Capture the cell that displays the provided text and extract its [x, y] central coordinate. 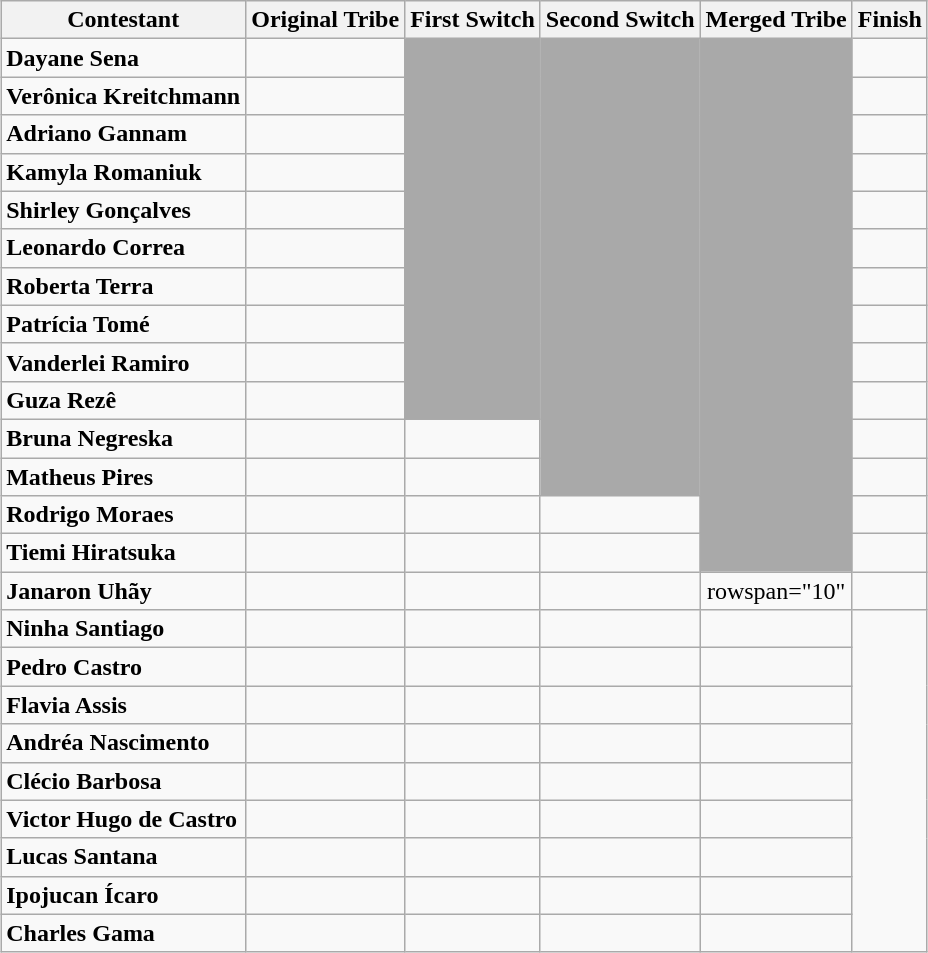
rowspan="10" [776, 591]
Leonardo Correa [124, 248]
First Switch [473, 20]
Merged Tribe [776, 20]
Lucas Santana [124, 857]
Second Switch [620, 20]
Patrícia Tomé [124, 324]
Clécio Barbosa [124, 781]
Guza Rezê [124, 400]
Ipojucan Ícaro [124, 895]
Original Tribe [326, 20]
Adriano Gannam [124, 134]
Kamyla Romaniuk [124, 172]
Victor Hugo de Castro [124, 819]
Verônica Kreitchmann [124, 96]
Pedro Castro [124, 667]
Vanderlei Ramiro [124, 362]
Rodrigo Moraes [124, 515]
Flavia Assis [124, 705]
Matheus Pires [124, 477]
Janaron Uhãy [124, 591]
Ninha Santiago [124, 629]
Dayane Sena [124, 58]
Bruna Negreska [124, 438]
Tiemi Hiratsuka [124, 553]
Contestant [124, 20]
Andréa Nascimento [124, 743]
Shirley Gonçalves [124, 210]
Finish [890, 20]
Roberta Terra [124, 286]
Charles Gama [124, 933]
